Detect which cell encompasses the target text, then output its (X, Y) center coordinate. 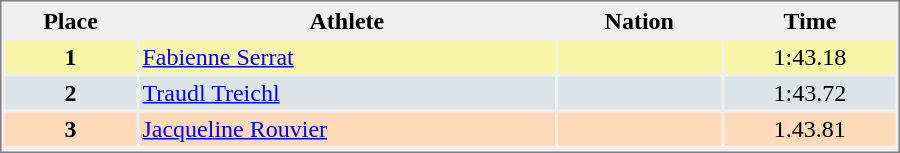
1:43.18 (810, 56)
Place (70, 20)
Jacqueline Rouvier (346, 128)
Nation (639, 20)
Traudl Treichl (346, 92)
3 (70, 128)
Fabienne Serrat (346, 56)
1:43.72 (810, 92)
Athlete (346, 20)
Time (810, 20)
1 (70, 56)
1.43.81 (810, 128)
2 (70, 92)
